Locate the cell with the specified text and output its (X, Y) center coordinate. 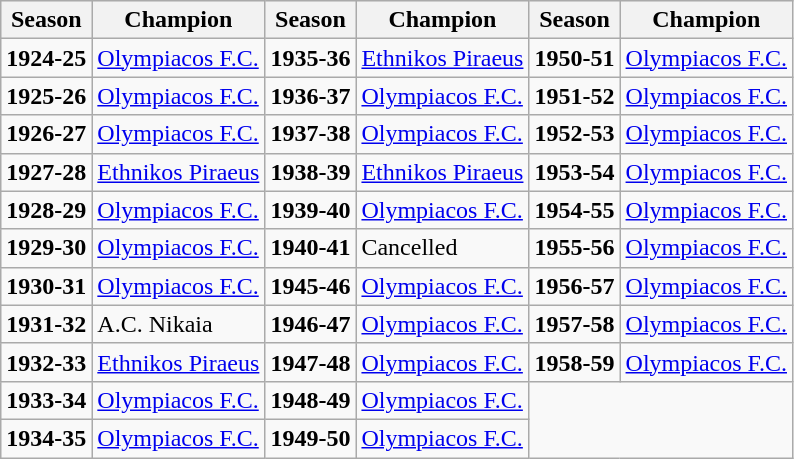
1928-29 (46, 210)
1945-46 (310, 286)
1938-39 (310, 172)
1953-54 (574, 172)
1929-30 (46, 248)
1937-38 (310, 134)
A.C. Nikaia (178, 324)
1927-28 (46, 172)
1952-53 (574, 134)
1931-32 (46, 324)
1950-51 (574, 58)
1935-36 (310, 58)
1957-58 (574, 324)
1955-56 (574, 248)
1936-37 (310, 96)
1954-55 (574, 210)
1926-27 (46, 134)
1939-40 (310, 210)
1951-52 (574, 96)
1932-33 (46, 362)
1940-41 (310, 248)
1949-50 (310, 438)
1925-26 (46, 96)
1930-31 (46, 286)
1946-47 (310, 324)
1956-57 (574, 286)
1933-34 (46, 400)
1934-35 (46, 438)
1948-49 (310, 400)
1924-25 (46, 58)
1947-48 (310, 362)
1958-59 (574, 362)
Cancelled (442, 248)
